Provide the [x, y] coordinate of the cell's center where the given text is located.  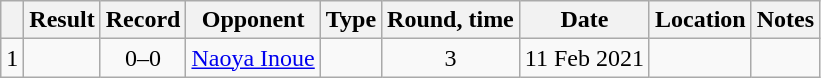
Date [584, 20]
Result [62, 20]
Naoya Inoue [253, 58]
Round, time [451, 20]
3 [451, 58]
0–0 [143, 58]
Opponent [253, 20]
1 [12, 58]
Record [143, 20]
Location [700, 20]
Notes [785, 20]
Type [350, 20]
11 Feb 2021 [584, 58]
